Locate the cell with the specified text and output its [X, Y] center coordinate. 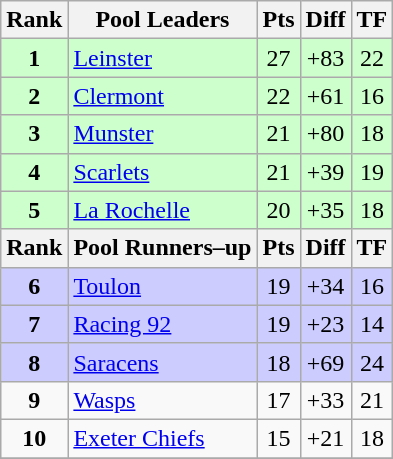
14 [372, 324]
7 [34, 324]
4 [34, 172]
5 [34, 210]
+21 [326, 438]
2 [34, 96]
20 [278, 210]
Toulon [162, 286]
1 [34, 58]
Racing 92 [162, 324]
La Rochelle [162, 210]
Clermont [162, 96]
Leinster [162, 58]
Wasps [162, 400]
27 [278, 58]
+35 [326, 210]
Scarlets [162, 172]
+83 [326, 58]
15 [278, 438]
+61 [326, 96]
3 [34, 134]
Pool Leaders [162, 20]
6 [34, 286]
8 [34, 362]
+23 [326, 324]
+80 [326, 134]
24 [372, 362]
17 [278, 400]
Exeter Chiefs [162, 438]
+39 [326, 172]
+69 [326, 362]
+33 [326, 400]
Saracens [162, 362]
Munster [162, 134]
+34 [326, 286]
10 [34, 438]
9 [34, 400]
Pool Runners–up [162, 248]
